Determine the (x, y) coordinate at the center of the cell enclosing the given text.  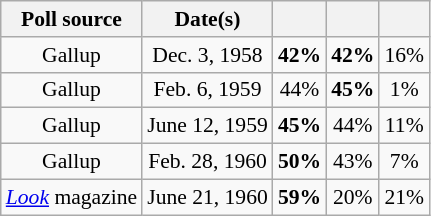
June 12, 1959 (208, 126)
Poll source (72, 19)
16% (404, 55)
Feb. 28, 1960 (208, 162)
June 21, 1960 (208, 197)
7% (404, 162)
59% (300, 197)
11% (404, 126)
43% (352, 162)
20% (352, 197)
21% (404, 197)
Dec. 3, 1958 (208, 55)
50% (300, 162)
Feb. 6, 1959 (208, 90)
1% (404, 90)
Look magazine (72, 197)
Date(s) (208, 19)
